Locate the cell with the specified text and output its [X, Y] center coordinate. 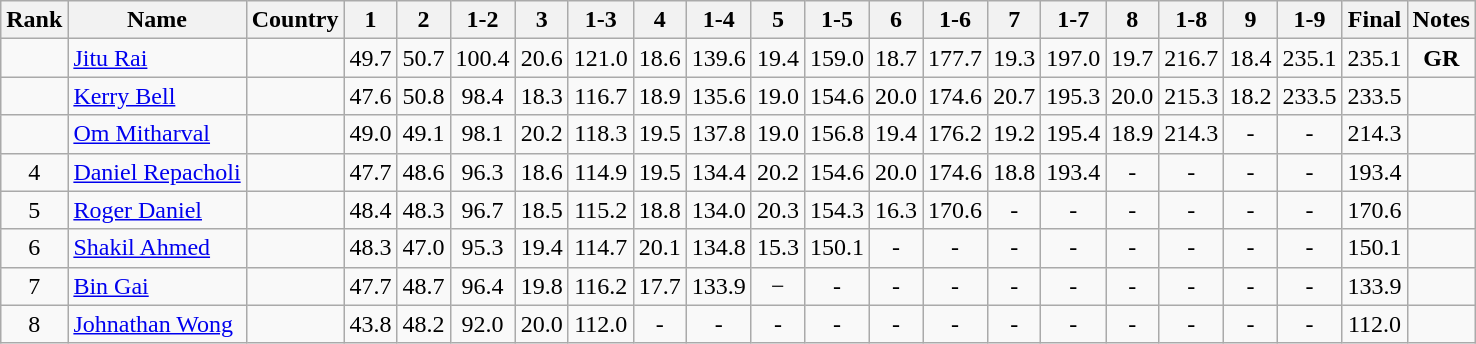
Jitu Rai [157, 58]
48.2 [424, 324]
16.3 [896, 210]
121.0 [600, 58]
20.7 [1014, 96]
20.6 [542, 58]
195.4 [1074, 134]
18.7 [896, 58]
Om Mitharval [157, 134]
49.1 [424, 134]
134.0 [718, 210]
20.3 [778, 210]
215.3 [1192, 96]
135.6 [718, 96]
115.2 [600, 210]
Rank [34, 20]
1-5 [836, 20]
47.0 [424, 248]
50.8 [424, 96]
98.4 [482, 96]
92.0 [482, 324]
19.3 [1014, 58]
1-4 [718, 20]
195.3 [1074, 96]
48.6 [424, 172]
Shakil Ahmed [157, 248]
116.7 [600, 96]
116.2 [600, 286]
3 [542, 20]
49.7 [370, 58]
Name [157, 20]
137.8 [718, 134]
Johnathan Wong [157, 324]
96.7 [482, 210]
GR [1441, 58]
Roger Daniel [157, 210]
15.3 [778, 248]
95.3 [482, 248]
134.4 [718, 172]
156.8 [836, 134]
154.3 [836, 210]
19.7 [1132, 58]
177.7 [956, 58]
Daniel Repacholi [157, 172]
159.0 [836, 58]
216.7 [1192, 58]
Kerry Bell [157, 96]
1-2 [482, 20]
1-6 [956, 20]
98.1 [482, 134]
114.9 [600, 172]
1-7 [1074, 20]
134.8 [718, 248]
1 [370, 20]
1-9 [1310, 20]
118.3 [600, 134]
1-3 [600, 20]
Final [1374, 20]
43.8 [370, 324]
− [778, 286]
Notes [1441, 20]
19.2 [1014, 134]
48.7 [424, 286]
18.5 [542, 210]
114.7 [600, 248]
9 [1250, 20]
2 [424, 20]
197.0 [1074, 58]
96.4 [482, 286]
17.7 [660, 286]
Country [295, 20]
49.0 [370, 134]
18.3 [542, 96]
47.6 [370, 96]
19.8 [542, 286]
96.3 [482, 172]
Bin Gai [157, 286]
20.1 [660, 248]
18.2 [1250, 96]
139.6 [718, 58]
1-8 [1192, 20]
176.2 [956, 134]
50.7 [424, 58]
100.4 [482, 58]
18.4 [1250, 58]
48.4 [370, 210]
